Locate the cell with the specified text and output its [x, y] center coordinate. 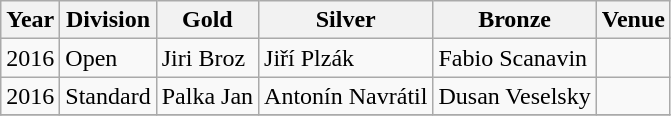
Fabio Scanavin [514, 58]
Jiří Plzák [346, 58]
Year [30, 20]
Dusan Veselsky [514, 96]
Open [108, 58]
Jiri Broz [207, 58]
Venue [633, 20]
Palka Jan [207, 96]
Antonín Navrátil [346, 96]
Standard [108, 96]
Division [108, 20]
Silver [346, 20]
Gold [207, 20]
Bronze [514, 20]
